Pinpoint the cell where the given text exists, returning its [x, y] midpoint coordinate. 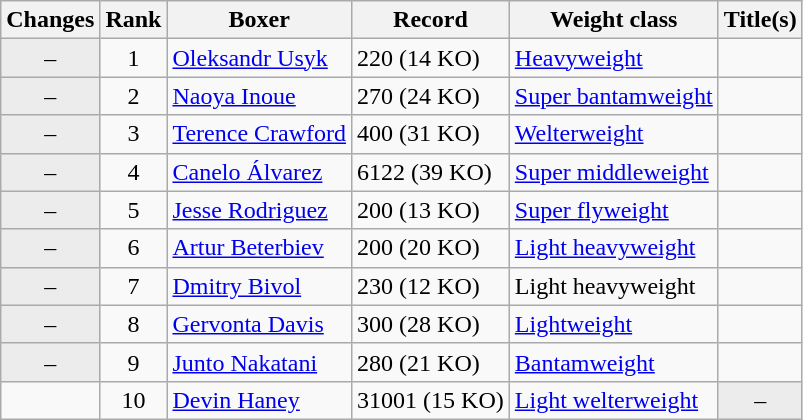
Title(s) [760, 20]
Artur Beterbiev [260, 248]
4 [134, 172]
Junto Nakatani [260, 362]
Dmitry Bivol [260, 286]
200 (13 KO) [431, 210]
Changes [50, 20]
5 [134, 210]
280 (21 KO) [431, 362]
Super bantamweight [614, 96]
1 [134, 58]
Terence Crawford [260, 134]
Oleksandr Usyk [260, 58]
200 (20 KO) [431, 248]
Record [431, 20]
300 (28 KO) [431, 324]
6122 (39 KO) [431, 172]
2 [134, 96]
10 [134, 400]
400 (31 KO) [431, 134]
Naoya Inoue [260, 96]
Super flyweight [614, 210]
230 (12 KO) [431, 286]
Welterweight [614, 134]
Canelo Álvarez [260, 172]
Bantamweight [614, 362]
3 [134, 134]
Super middleweight [614, 172]
Gervonta Davis [260, 324]
Lightweight [614, 324]
Weight class [614, 20]
7 [134, 286]
8 [134, 324]
Devin Haney [260, 400]
Jesse Rodriguez [260, 210]
31001 (15 KO) [431, 400]
220 (14 KO) [431, 58]
270 (24 KO) [431, 96]
9 [134, 362]
Heavyweight [614, 58]
Rank [134, 20]
Boxer [260, 20]
Light welterweight [614, 400]
6 [134, 248]
